Extract the (X, Y) coordinate from the center of the cell holding the provided text.  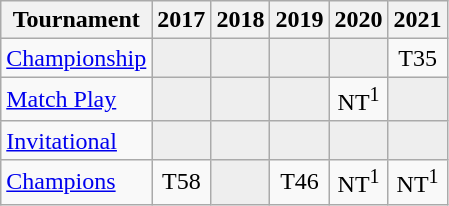
2018 (240, 20)
T35 (418, 58)
Match Play (76, 100)
2019 (300, 20)
2021 (418, 20)
2017 (182, 20)
Champions (76, 182)
Tournament (76, 20)
Championship (76, 58)
Invitational (76, 140)
2020 (358, 20)
T58 (182, 182)
T46 (300, 182)
